Find where the given text appears and provide that cell's center as (X, Y) coordinate. 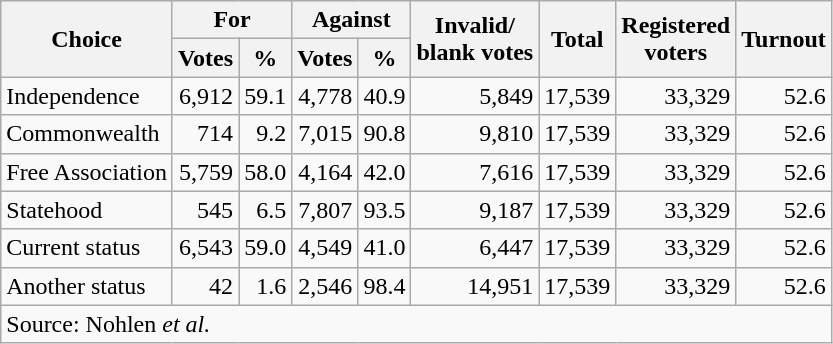
Choice (87, 39)
42.0 (384, 172)
98.4 (384, 286)
Statehood (87, 210)
Source: Nohlen et al. (416, 324)
59.1 (266, 96)
4,164 (325, 172)
Registeredvoters (676, 39)
4,549 (325, 248)
7,015 (325, 134)
7,807 (325, 210)
Current status (87, 248)
59.0 (266, 248)
7,616 (475, 172)
For (232, 20)
Against (352, 20)
Commonwealth (87, 134)
2,546 (325, 286)
14,951 (475, 286)
Invalid/blank votes (475, 39)
41.0 (384, 248)
93.5 (384, 210)
714 (205, 134)
5,759 (205, 172)
58.0 (266, 172)
6,912 (205, 96)
Total (578, 39)
9,187 (475, 210)
6.5 (266, 210)
Another status (87, 286)
4,778 (325, 96)
5,849 (475, 96)
6,543 (205, 248)
9.2 (266, 134)
9,810 (475, 134)
90.8 (384, 134)
Turnout (784, 39)
545 (205, 210)
6,447 (475, 248)
Independence (87, 96)
42 (205, 286)
Free Association (87, 172)
1.6 (266, 286)
40.9 (384, 96)
